Pinpoint the cell where the given text exists, returning its [x, y] midpoint coordinate. 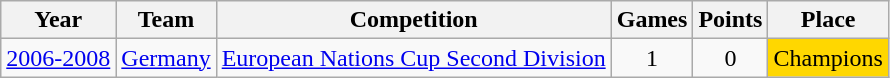
Place [828, 20]
Games [652, 20]
Competition [414, 20]
Champions [828, 58]
Germany [166, 58]
European Nations Cup Second Division [414, 58]
Team [166, 20]
1 [652, 58]
Points [730, 20]
2006-2008 [58, 58]
0 [730, 58]
Year [58, 20]
